Pinpoint the cell where the given text exists, returning its [x, y] midpoint coordinate. 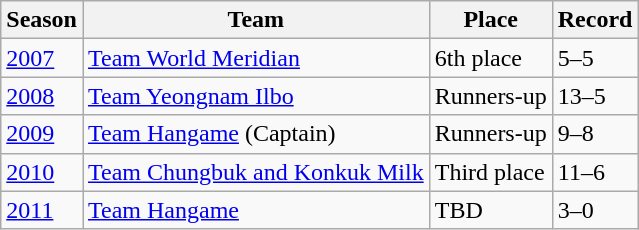
2007 [42, 58]
2008 [42, 96]
Team Yeongnam Ilbo [256, 96]
5–5 [595, 58]
Team Hangame [256, 210]
Team Chungbuk and Konkuk Milk [256, 172]
2009 [42, 134]
13–5 [595, 96]
11–6 [595, 172]
2011 [42, 210]
9–8 [595, 134]
Record [595, 20]
Team Hangame (Captain) [256, 134]
Team [256, 20]
6th place [490, 58]
Place [490, 20]
Team World Meridian [256, 58]
Third place [490, 172]
3–0 [595, 210]
2010 [42, 172]
TBD [490, 210]
Season [42, 20]
